Provide the [x, y] coordinate of the cell's center where the given text is located.  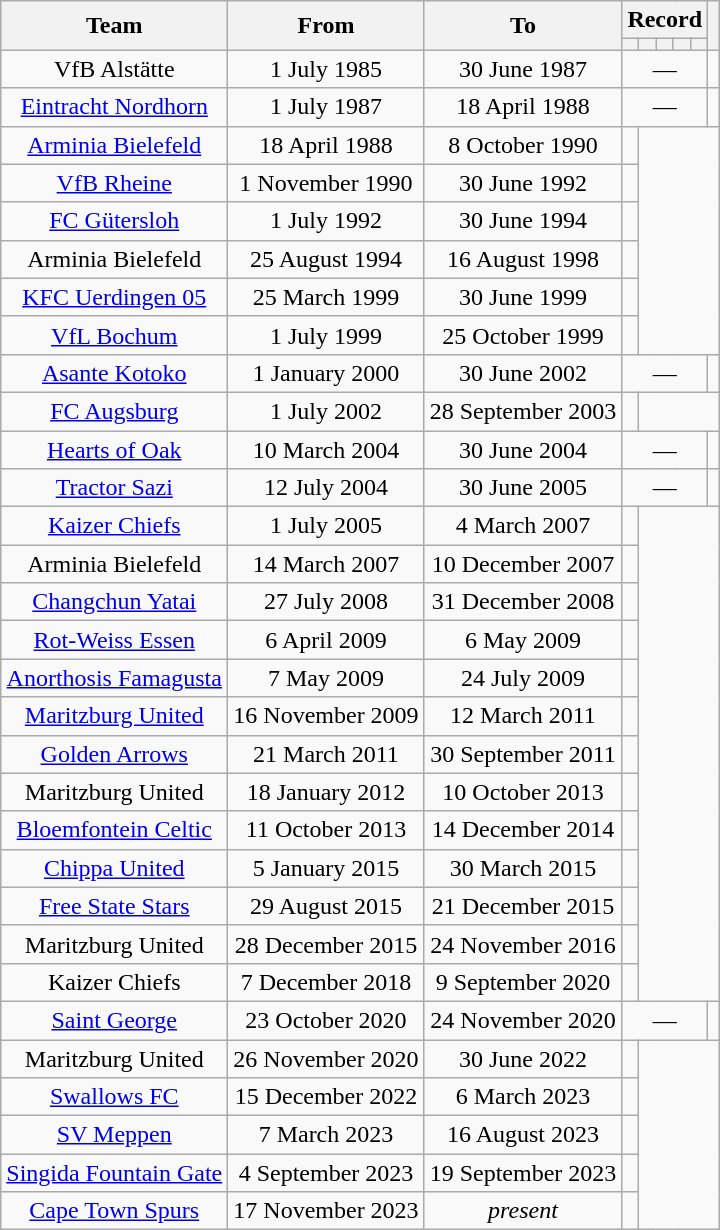
28 December 2015 [326, 944]
30 June 1992 [523, 183]
present [523, 1211]
30 June 2005 [523, 488]
30 June 2022 [523, 1059]
27 July 2008 [326, 602]
6 May 2009 [523, 640]
12 July 2004 [326, 488]
7 May 2009 [326, 678]
SV Meppen [114, 1135]
Singida Fountain Gate [114, 1173]
18 January 2012 [326, 792]
VfL Bochum [114, 335]
1 November 1990 [326, 183]
17 November 2023 [326, 1211]
Swallows FC [114, 1097]
16 August 2023 [523, 1135]
25 October 1999 [523, 335]
7 March 2023 [326, 1135]
25 August 1994 [326, 259]
8 October 1990 [523, 145]
Cape Town Spurs [114, 1211]
30 June 1999 [523, 297]
9 September 2020 [523, 982]
10 March 2004 [326, 449]
15 December 2022 [326, 1097]
Tractor Sazi [114, 488]
19 September 2023 [523, 1173]
Record [665, 20]
30 June 2004 [523, 449]
23 October 2020 [326, 1020]
30 June 1987 [523, 69]
6 April 2009 [326, 640]
30 September 2011 [523, 754]
1 July 1992 [326, 221]
Free State Stars [114, 906]
14 March 2007 [326, 564]
30 March 2015 [523, 868]
16 November 2009 [326, 716]
24 November 2020 [523, 1020]
Team [114, 26]
FC Gütersloh [114, 221]
1 July 1985 [326, 69]
25 March 1999 [326, 297]
Saint George [114, 1020]
VfB Alstätte [114, 69]
Bloemfontein Celtic [114, 830]
29 August 2015 [326, 906]
Golden Arrows [114, 754]
1 July 1987 [326, 107]
24 July 2009 [523, 678]
1 July 2002 [326, 411]
Chippa United [114, 868]
24 November 2016 [523, 944]
21 March 2011 [326, 754]
31 December 2008 [523, 602]
30 June 1994 [523, 221]
FC Augsburg [114, 411]
1 July 1999 [326, 335]
Rot-Weiss Essen [114, 640]
11 October 2013 [326, 830]
Hearts of Oak [114, 449]
Changchun Yatai [114, 602]
7 December 2018 [326, 982]
5 January 2015 [326, 868]
4 September 2023 [326, 1173]
To [523, 26]
Eintracht Nordhorn [114, 107]
21 December 2015 [523, 906]
4 March 2007 [523, 526]
28 September 2003 [523, 411]
1 July 2005 [326, 526]
Anorthosis Famagusta [114, 678]
From [326, 26]
16 August 1998 [523, 259]
Asante Kotoko [114, 373]
6 March 2023 [523, 1097]
14 December 2014 [523, 830]
30 June 2002 [523, 373]
10 December 2007 [523, 564]
26 November 2020 [326, 1059]
10 October 2013 [523, 792]
12 March 2011 [523, 716]
1 January 2000 [326, 373]
KFC Uerdingen 05 [114, 297]
VfB Rheine [114, 183]
